Return [x, y] of the center of cell containing provided text 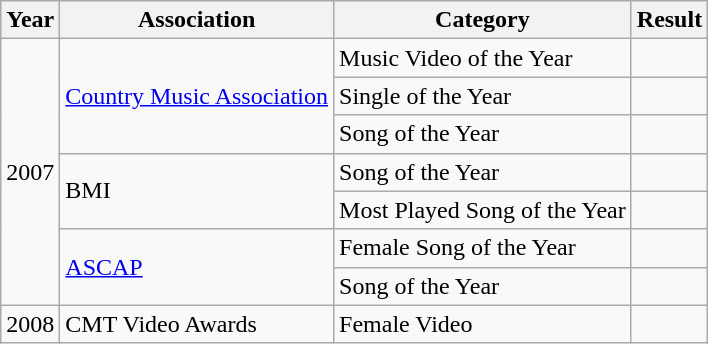
Country Music Association [197, 96]
Female Video [483, 324]
ASCAP [197, 267]
Category [483, 20]
Year [30, 20]
Female Song of the Year [483, 248]
2008 [30, 324]
Single of the Year [483, 96]
2007 [30, 172]
Association [197, 20]
Result [669, 20]
BMI [197, 191]
Music Video of the Year [483, 58]
CMT Video Awards [197, 324]
Most Played Song of the Year [483, 210]
